Provide the (X, Y) coordinate of the cell's center where the given text is located.  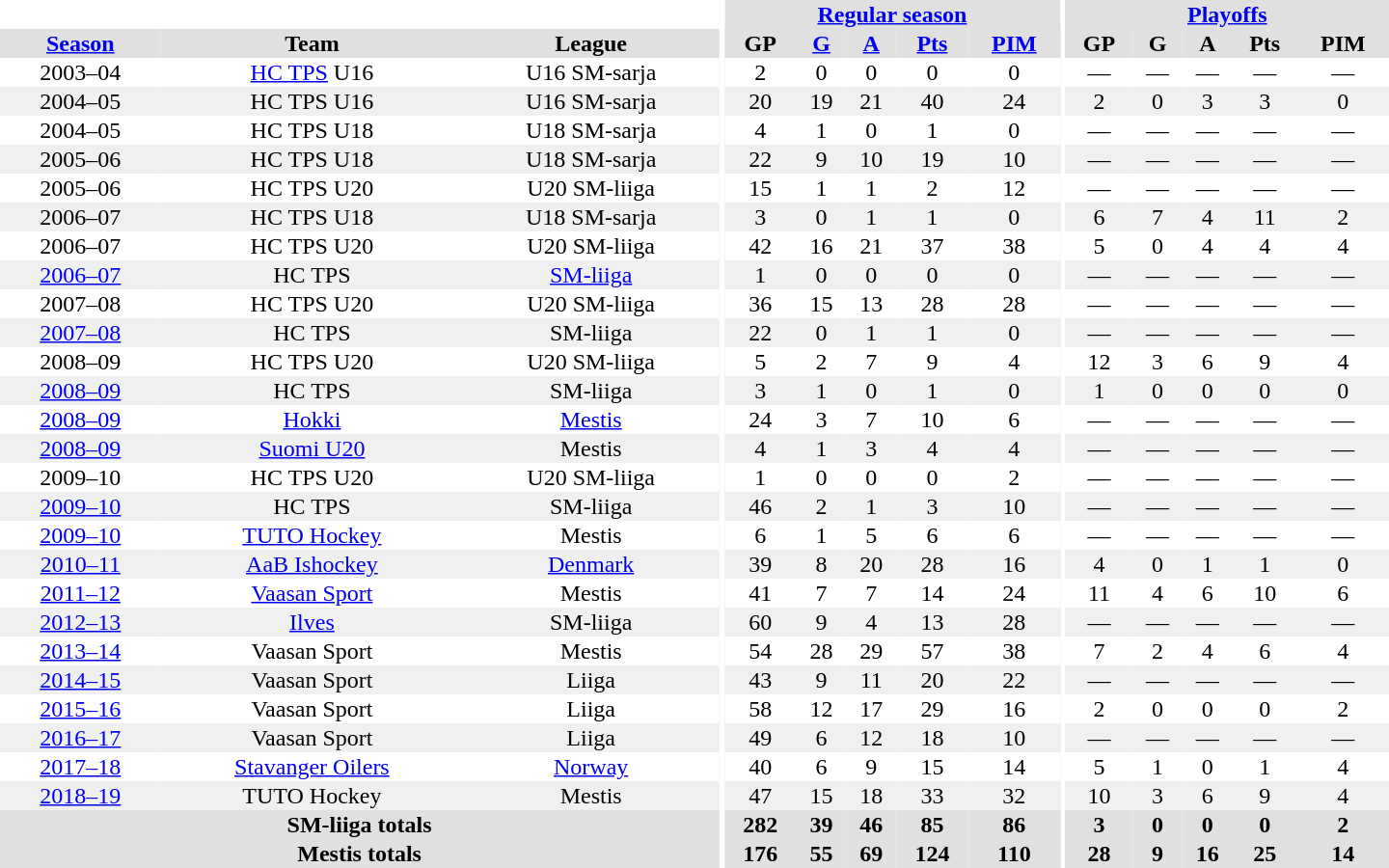
Ilves (313, 622)
2011–12 (81, 593)
Regular season (892, 14)
2012–13 (81, 622)
36 (760, 304)
57 (932, 651)
2017–18 (81, 767)
Hokki (313, 420)
176 (760, 854)
37 (932, 246)
2010–11 (81, 564)
2003–04 (81, 72)
124 (932, 854)
43 (760, 680)
41 (760, 593)
17 (871, 709)
60 (760, 622)
Suomi U20 (313, 448)
2014–15 (81, 680)
42 (760, 246)
Season (81, 43)
85 (932, 825)
Team (313, 43)
Stavanger Oilers (313, 767)
SM-liiga totals (359, 825)
49 (760, 738)
2015–16 (81, 709)
League (590, 43)
58 (760, 709)
69 (871, 854)
86 (1015, 825)
54 (760, 651)
33 (932, 796)
Denmark (590, 564)
Playoffs (1227, 14)
8 (822, 564)
AaB Ishockey (313, 564)
47 (760, 796)
2018–19 (81, 796)
25 (1266, 854)
Mestis totals (359, 854)
2016–17 (81, 738)
55 (822, 854)
Norway (590, 767)
282 (760, 825)
110 (1015, 854)
32 (1015, 796)
2013–14 (81, 651)
